Find where the given text appears and provide that cell's center as (X, Y) coordinate. 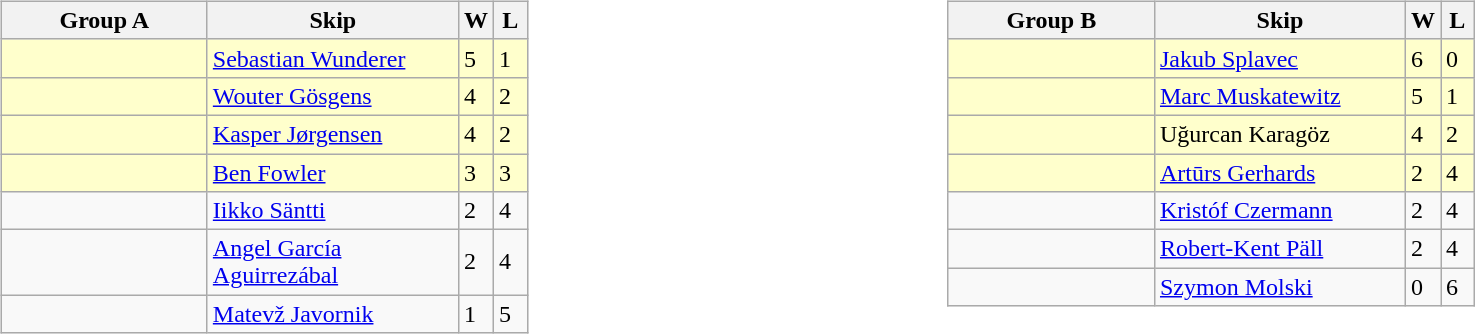
Szymon Molski (1280, 287)
Artūrs Gerhards (1280, 173)
Group B (1051, 20)
Marc Muskatewitz (1280, 96)
Ben Fowler (332, 173)
Angel García Aguirrezábal (332, 262)
Sebastian Wunderer (332, 58)
Iikko Säntti (332, 211)
Jakub Splavec (1280, 58)
Kasper Jørgensen (332, 134)
Robert-Kent Päll (1280, 249)
Wouter Gösgens (332, 96)
Uğurcan Karagöz (1280, 134)
Matevž Javornik (332, 314)
Kristóf Czermann (1280, 211)
Group A (104, 20)
